Detect which cell encompasses the target text, then output its (X, Y) center coordinate. 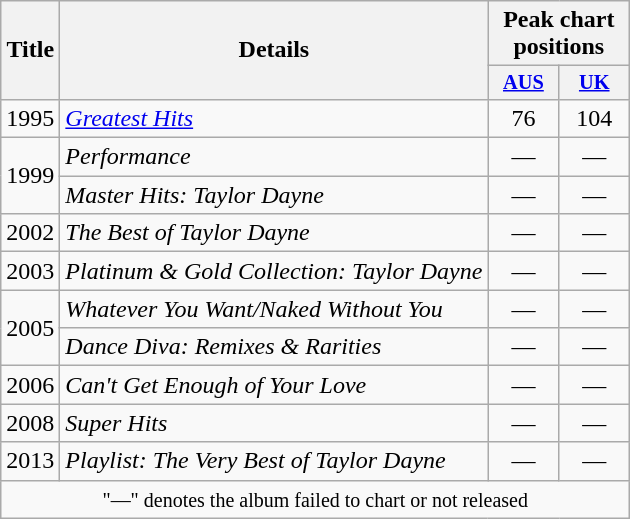
Performance (274, 157)
2013 (30, 461)
76 (524, 118)
Dance Diva: Remixes & Rarities (274, 347)
1999 (30, 176)
2003 (30, 271)
The Best of Taylor Dayne (274, 233)
Details (274, 50)
Greatest Hits (274, 118)
AUS (524, 83)
1995 (30, 118)
Can't Get Enough of Your Love (274, 385)
2002 (30, 233)
Title (30, 50)
Peak chart positions (559, 34)
Master Hits: Taylor Dayne (274, 195)
Platinum & Gold Collection: Taylor Dayne (274, 271)
2006 (30, 385)
2008 (30, 423)
UK (594, 83)
Whatever You Want/Naked Without You (274, 309)
Super Hits (274, 423)
104 (594, 118)
"—" denotes the album failed to chart or not released (316, 499)
2005 (30, 328)
Playlist: The Very Best of Taylor Dayne (274, 461)
